Capture the cell that displays the provided text and extract its (x, y) central coordinate. 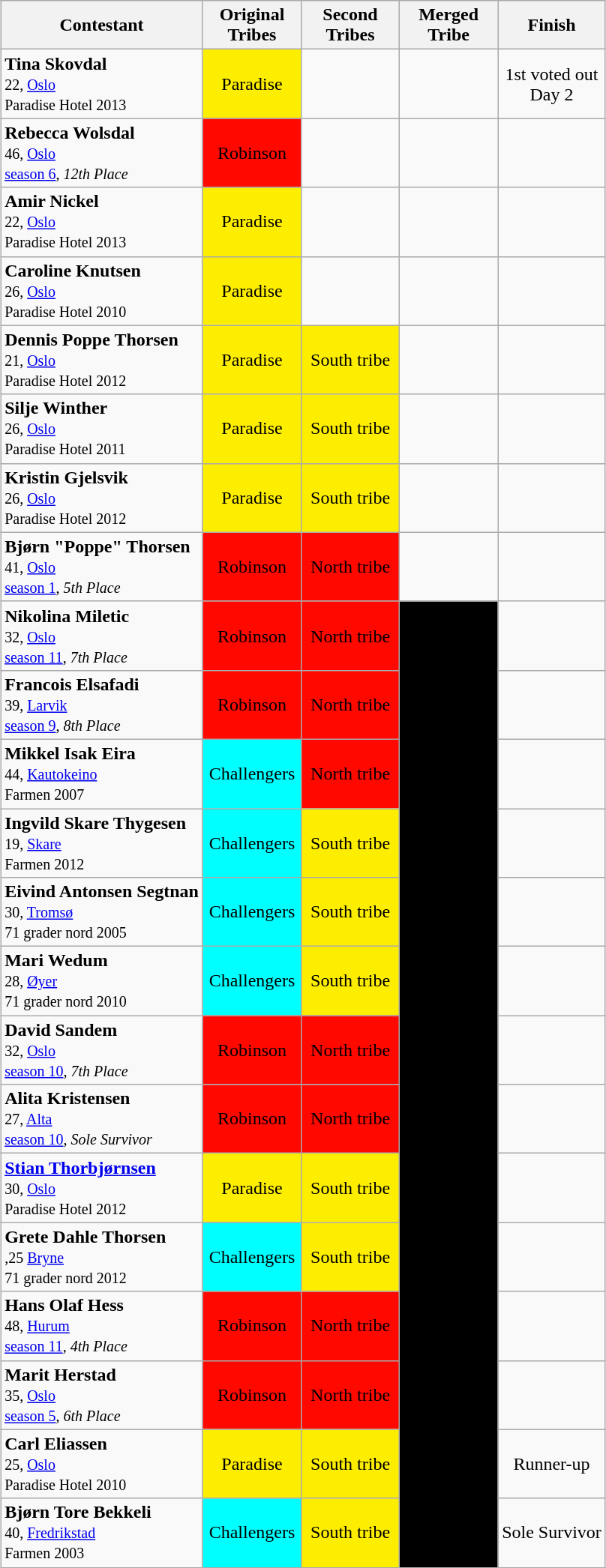
Silje Winther26, OsloParadise Hotel 2011 (102, 429)
Marit Herstad35, Osloseason 5, 6th Place (102, 1395)
Mikkel Isak Eira44, KautokeinoFarmen 2007 (102, 774)
Dennis Poppe Thorsen21, OsloParadise Hotel 2012 (102, 360)
Kristin Gjelsvik26, OsloParadise Hotel 2012 (102, 498)
Bjørn "Poppe" Thorsen41, Osloseason 1, 5th Place (102, 567)
Contestant (102, 25)
Sole Survivor (552, 1533)
Caroline Knutsen26, OsloParadise Hotel 2010 (102, 291)
Hans Olaf Hess48, Hurumseason 11, 4th Place (102, 1326)
OriginalTribes (252, 25)
Eivind Antonsen Segtnan30, Tromsø71 grader nord 2005 (102, 912)
Tina Skovdal22, OsloParadise Hotel 2013 (102, 84)
Merged Tribe (448, 25)
Amir Nickel22, OsloParadise Hotel 2013 (102, 222)
Bjørn Tore Bekkeli40, FredrikstadFarmen 2003 (102, 1533)
Grete Dahle Thorsen,25 Bryne71 grader nord 2012 (102, 1257)
Francois Elsafadi39, Larvikseason 9, 8th Place (102, 705)
David Sandem32, Osloseason 10, 7th Place (102, 1050)
Carl Eliassen25, OsloParadise Hotel 2010 (102, 1464)
Rebecca Wolsdal46, Osloseason 6, 12th Place (102, 153)
1st voted outDay 2 (552, 84)
Nikolina Miletic32, Osloseason 11, 7th Place (102, 636)
Finish (552, 25)
Mari Wedum28, Øyer71 grader nord 2010 (102, 981)
Ingvild Skare Thygesen19, SkareFarmen 2012 (102, 842)
Alita Kristensen27, Altaseason 10, Sole Survivor (102, 1119)
Runner-up (552, 1464)
SecondTribes (351, 25)
Stian Thorbjørnsen30, OsloParadise Hotel 2012 (102, 1188)
